Provide the [x, y] coordinate of the cell's center where the given text is located.  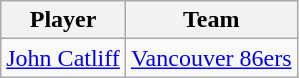
Player [64, 20]
John Catliff [64, 58]
Team [211, 20]
Vancouver 86ers [211, 58]
